Output the (X, Y) coordinate of the center of the cell containing the given text.  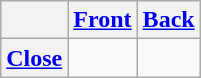
Close (34, 58)
Back (168, 20)
Front (102, 20)
